Return [x, y] of the center of cell containing provided text 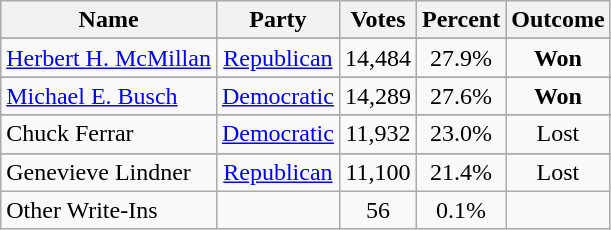
Outcome [558, 20]
56 [378, 210]
27.6% [460, 96]
Party [278, 20]
Herbert H. McMillan [109, 58]
14,484 [378, 58]
Genevieve Lindner [109, 172]
11,932 [378, 134]
Other Write-Ins [109, 210]
Votes [378, 20]
Chuck Ferrar [109, 134]
Michael E. Busch [109, 96]
Percent [460, 20]
23.0% [460, 134]
21.4% [460, 172]
0.1% [460, 210]
11,100 [378, 172]
27.9% [460, 58]
14,289 [378, 96]
Name [109, 20]
